Pinpoint the cell where the given text exists, returning its (x, y) midpoint coordinate. 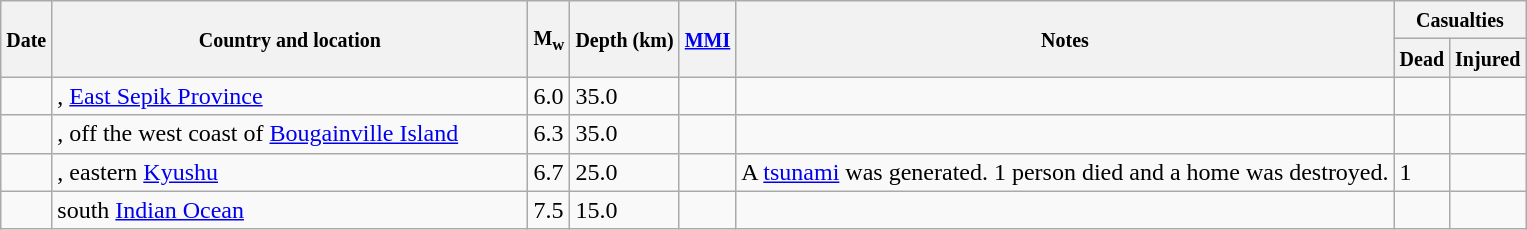
Mw (549, 39)
1 (1422, 172)
6.3 (549, 134)
25.0 (624, 172)
6.7 (549, 172)
Date (26, 39)
, eastern Kyushu (290, 172)
Depth (km) (624, 39)
6.0 (549, 96)
Notes (1065, 39)
Dead (1422, 58)
A tsunami was generated. 1 person died and a home was destroyed. (1065, 172)
15.0 (624, 210)
MMI (708, 39)
Casualties (1460, 20)
Injured (1488, 58)
, off the west coast of Bougainville Island (290, 134)
7.5 (549, 210)
, East Sepik Province (290, 96)
Country and location (290, 39)
south Indian Ocean (290, 210)
